Extract the [X, Y] coordinate from the center of the cell holding the provided text.  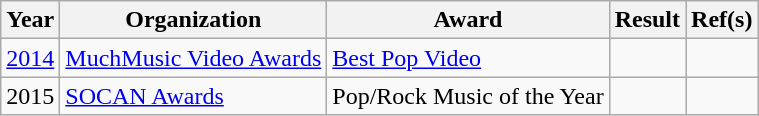
2015 [30, 96]
Award [468, 20]
MuchMusic Video Awards [194, 58]
Best Pop Video [468, 58]
2014 [30, 58]
SOCAN Awards [194, 96]
Year [30, 20]
Result [647, 20]
Organization [194, 20]
Ref(s) [722, 20]
Pop/Rock Music of the Year [468, 96]
